Scan for the cell matching the given text and deliver its [X, Y] coordinate at center. 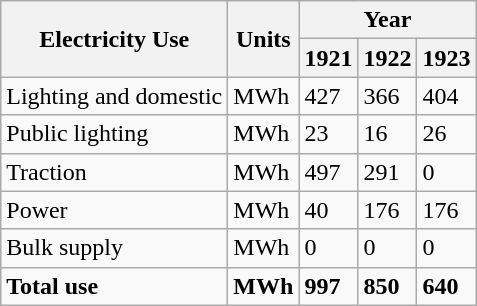
Total use [114, 286]
23 [328, 134]
Year [388, 20]
Power [114, 210]
1923 [446, 58]
427 [328, 96]
Lighting and domestic [114, 96]
640 [446, 286]
850 [388, 286]
Public lighting [114, 134]
Traction [114, 172]
Bulk supply [114, 248]
Units [264, 39]
16 [388, 134]
Electricity Use [114, 39]
366 [388, 96]
404 [446, 96]
40 [328, 210]
997 [328, 286]
497 [328, 172]
1922 [388, 58]
1921 [328, 58]
291 [388, 172]
26 [446, 134]
